Detect which cell encompasses the target text, then output its (x, y) center coordinate. 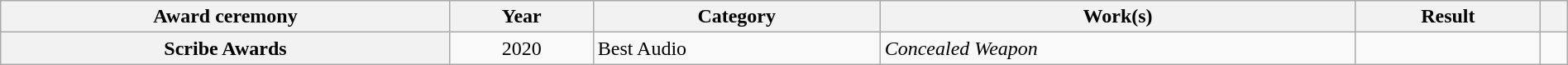
Scribe Awards (225, 48)
Work(s) (1118, 17)
2020 (521, 48)
Result (1448, 17)
Best Audio (736, 48)
Year (521, 17)
Award ceremony (225, 17)
Concealed Weapon (1118, 48)
Category (736, 17)
